Detect which cell encompasses the target text, then output its (x, y) center coordinate. 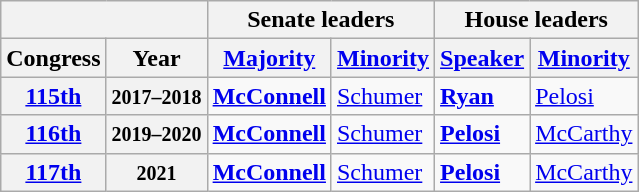
House leaders (536, 20)
Congress (54, 58)
117th (54, 172)
2021 (156, 172)
2019–2020 (156, 134)
116th (54, 134)
Majority (269, 58)
Speaker (482, 58)
115th (54, 96)
Ryan (482, 96)
Senate leaders (320, 20)
Year (156, 58)
2017–2018 (156, 96)
